Find where the given text appears and provide that cell's center as (x, y) coordinate. 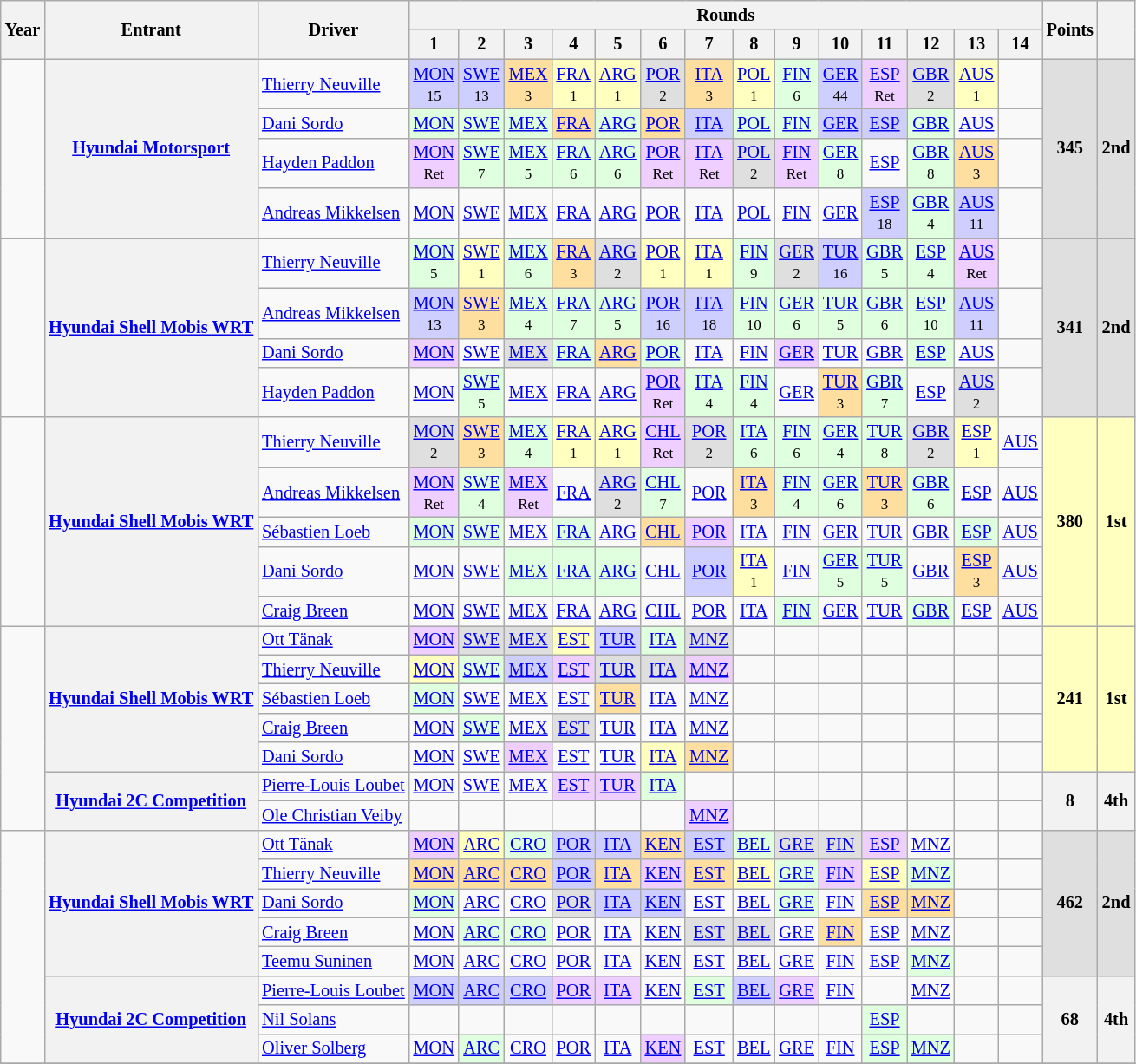
SWE4 (482, 493)
ITA6 (754, 442)
FRA3 (574, 263)
FRA7 (574, 313)
ITA4 (709, 392)
FIN9 (754, 263)
Year (23, 29)
MEX6 (529, 263)
MEX3 (529, 84)
FRA6 (574, 163)
GER8 (840, 163)
GBR5 (885, 263)
Ole Christian Veiby (333, 815)
241 (1070, 698)
ESPRet (885, 84)
SWE5 (482, 392)
12 (931, 44)
CHLRet (663, 442)
11 (885, 44)
Entrant (151, 29)
AUS2 (976, 392)
4 (574, 44)
GBR4 (931, 213)
MON13 (434, 313)
Rounds (726, 15)
MON2 (434, 442)
CHL7 (663, 493)
68 (1070, 1020)
ITARet (709, 163)
MEXRet (529, 493)
ESP18 (885, 213)
ESP3 (976, 571)
9 (796, 44)
FINRet (796, 163)
Teemu Suninen (333, 961)
GER2 (796, 263)
ARG5 (617, 313)
TUR8 (885, 442)
SWE13 (482, 84)
MON5 (434, 263)
380 (1070, 521)
10 (840, 44)
GER5 (840, 571)
Driver (333, 29)
14 (1020, 44)
GER44 (840, 84)
Nil Solans (333, 1020)
462 (1070, 903)
SWE7 (482, 163)
Oliver Solberg (333, 1048)
FIN10 (754, 313)
ESP4 (931, 263)
AUS3 (976, 163)
MON15 (434, 84)
TUR16 (840, 263)
MEX5 (529, 163)
POL1 (754, 84)
AUS1 (976, 84)
GBR8 (931, 163)
SWE1 (482, 263)
13 (976, 44)
GBR7 (885, 392)
POR16 (663, 313)
GER4 (840, 442)
341 (1070, 328)
2 (482, 44)
ITA18 (709, 313)
3 (529, 44)
5 (617, 44)
Hyundai Motorsport (151, 149)
345 (1070, 149)
ESP10 (931, 313)
AUSRet (976, 263)
POR1 (663, 263)
Points (1070, 29)
ARG6 (617, 163)
POL2 (754, 163)
6 (663, 44)
ESP1 (976, 442)
1 (434, 44)
7 (709, 44)
